Capture the cell that displays the provided text and extract its [x, y] central coordinate. 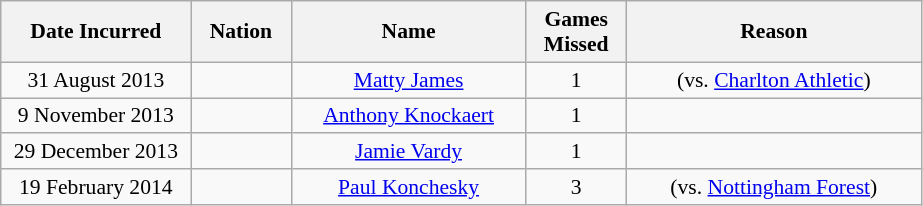
Paul Konchesky [408, 187]
9 November 2013 [96, 116]
31 August 2013 [96, 80]
Games Missed [576, 32]
3 [576, 187]
29 December 2013 [96, 152]
Date Incurred [96, 32]
Name [408, 32]
Nation [241, 32]
Jamie Vardy [408, 152]
Reason [774, 32]
Matty James [408, 80]
19 February 2014 [96, 187]
(vs. Charlton Athletic) [774, 80]
(vs. Nottingham Forest) [774, 187]
Anthony Knockaert [408, 116]
